Search for the cell housing the specified text and yield its (x, y) center coordinate. 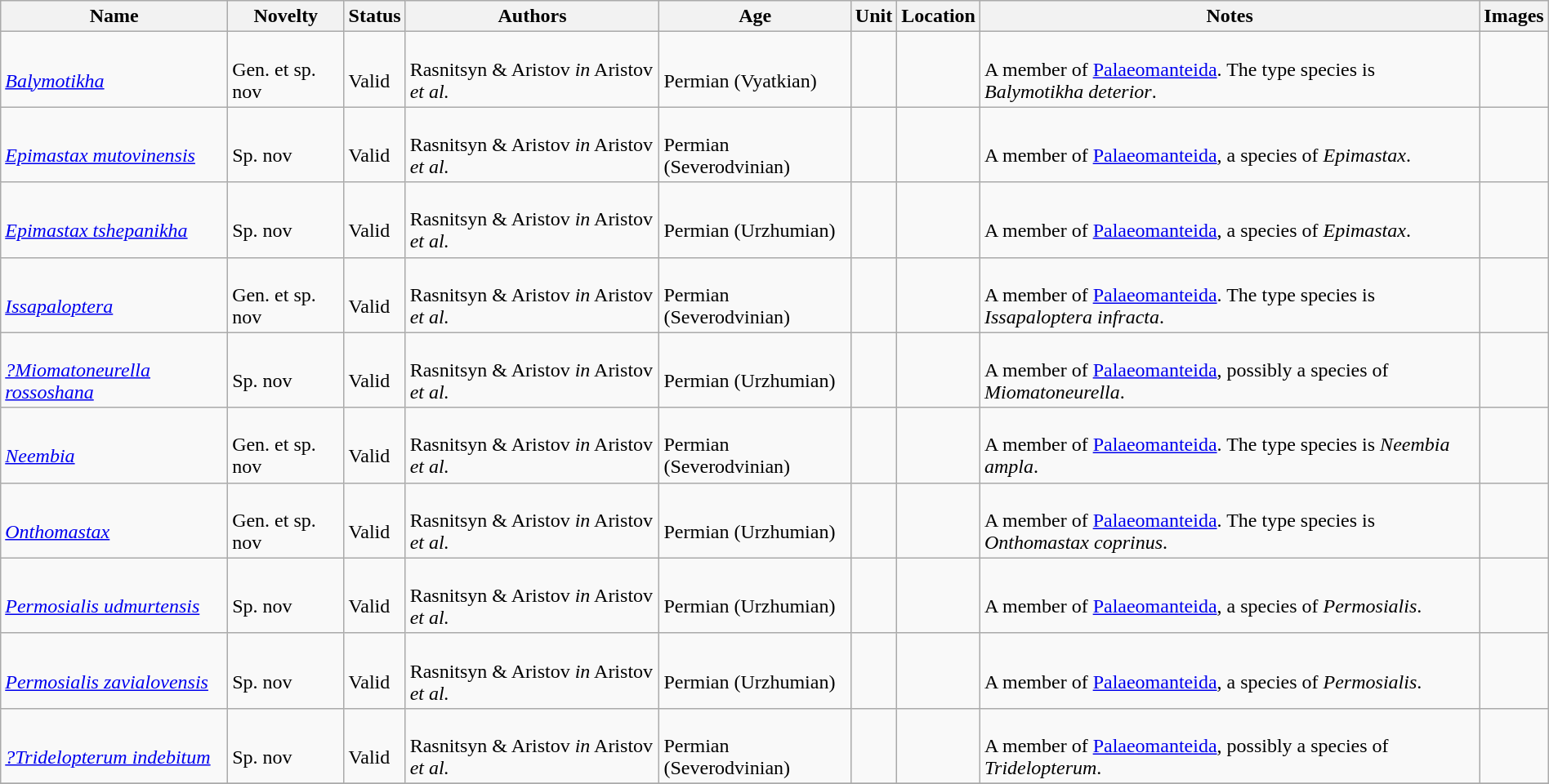
A member of Palaeomanteida, possibly a species of Tridelopterum. (1229, 746)
A member of Palaeomanteida. The type species is Balymotikha deterior. (1229, 69)
A member of Palaeomanteida. The type species is Issapaloptera infracta. (1229, 295)
Unit (873, 16)
A member of Palaeomanteida. The type species is Onthomastax coprinus. (1229, 520)
Novelty (286, 16)
Authors (533, 16)
Permosialis udmurtensis (114, 595)
Neembia (114, 445)
Issapaloptera (114, 295)
A member of Palaeomanteida. The type species is Neembia ampla. (1229, 445)
Epimastax tshepanikha (114, 220)
Images (1514, 16)
Notes (1229, 16)
Location (939, 16)
Epimastax mutovinensis (114, 145)
Age (755, 16)
Permosialis zavialovensis (114, 670)
?Tridelopterum indebitum (114, 746)
?Miomatoneurella rossoshana (114, 370)
A member of Palaeomanteida, possibly a species of Miomatoneurella. (1229, 370)
Permian (Vyatkian) (755, 69)
Status (374, 16)
Onthomastax (114, 520)
Name (114, 16)
Balymotikha (114, 69)
